Identify which cell holds the provided text, then report its [x, y] central coordinate. 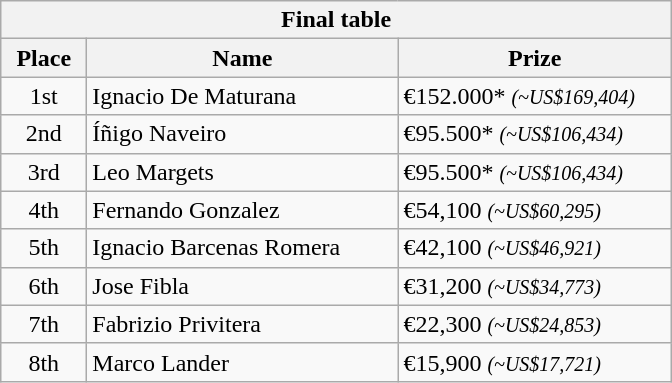
Marco Lander [242, 362]
€31,200 (~US$34,773) [535, 286]
Final table [336, 20]
Leo Margets [242, 172]
Íñigo Naveiro [242, 134]
1st [44, 96]
3rd [44, 172]
Name [242, 58]
Ignacio De Maturana [242, 96]
5th [44, 248]
€54,100 (~US$60,295) [535, 210]
€15,900 (~US$17,721) [535, 362]
€22,300 (~US$24,853) [535, 324]
2nd [44, 134]
Fernando Gonzalez [242, 210]
€42,100 (~US$46,921) [535, 248]
Jose Fibla [242, 286]
6th [44, 286]
8th [44, 362]
Ignacio Barcenas Romera [242, 248]
Place [44, 58]
7th [44, 324]
4th [44, 210]
Prize [535, 58]
Fabrizio Privitera [242, 324]
€152.000* (~US$169,404) [535, 96]
